Extract the (X, Y) coordinate from the center of the cell holding the provided text.  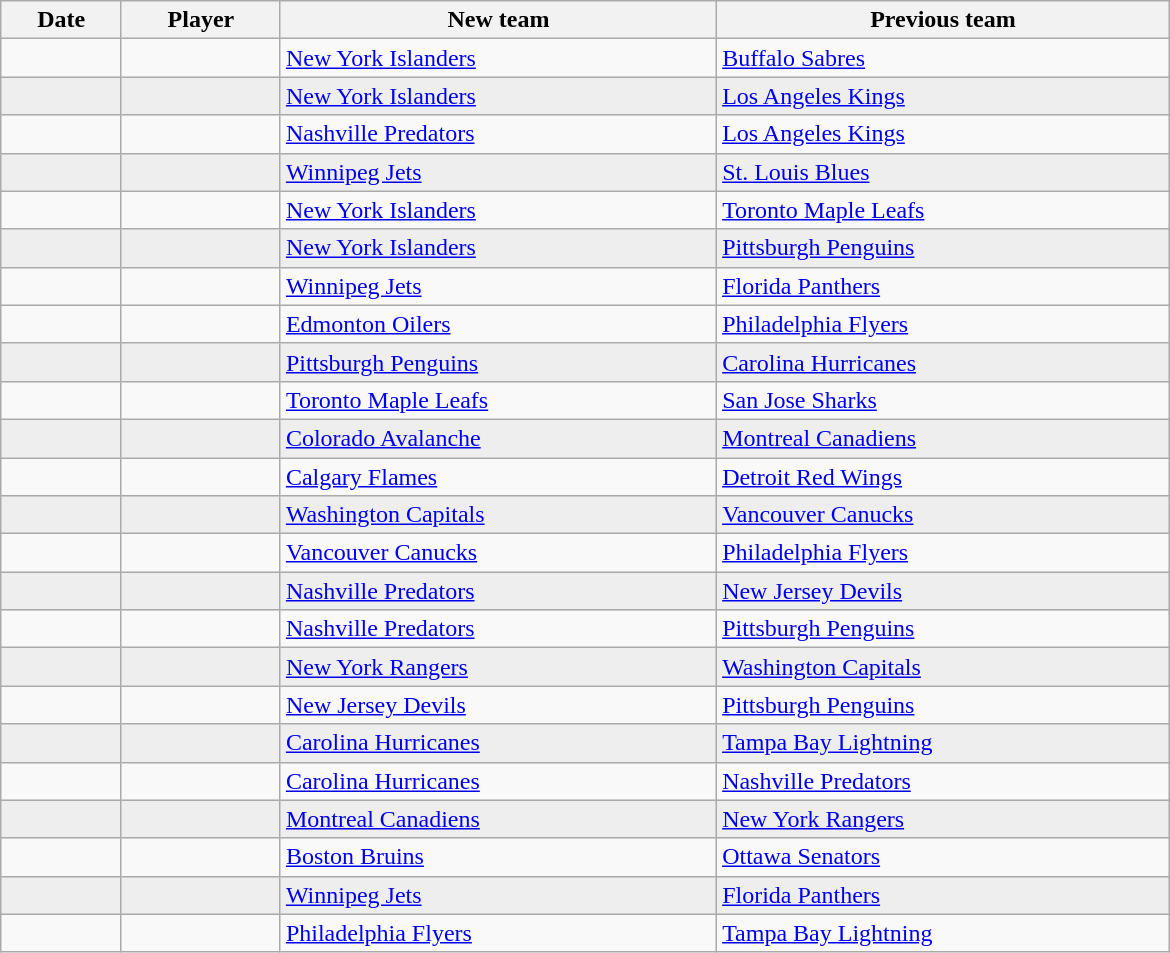
Boston Bruins (498, 857)
Previous team (944, 20)
Date (62, 20)
San Jose Sharks (944, 400)
Edmonton Oilers (498, 324)
Detroit Red Wings (944, 477)
Colorado Avalanche (498, 438)
St. Louis Blues (944, 172)
Calgary Flames (498, 477)
Player (200, 20)
Buffalo Sabres (944, 58)
New team (498, 20)
Ottawa Senators (944, 857)
